Identify which cell holds the provided text, then report its (X, Y) central coordinate. 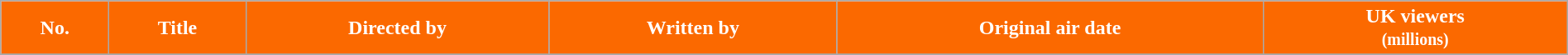
Directed by (397, 28)
Written by (693, 28)
UK viewers(millions) (1415, 28)
No. (55, 28)
Title (177, 28)
Original air date (1050, 28)
